For the text-containing cell, return its midpoint in [x, y] coordinate format. 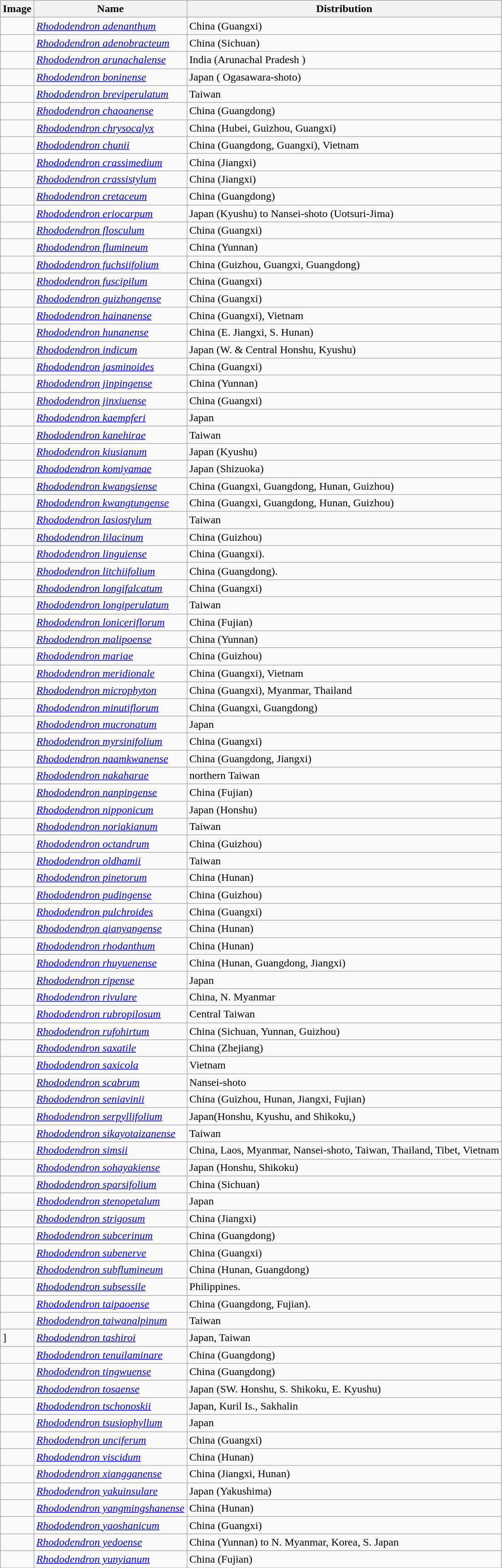
Rhododendron octandrum [110, 844]
Japan(Honshu, Kyushu, and Shikoku,) [344, 1116]
Rhododendron jasminoides [110, 367]
China (E. Jiangxi, S. Hunan) [344, 333]
Japan (Yakushima) [344, 1491]
Rhododendron chaoanense [110, 111]
China (Guangxi, Guangdong) [344, 707]
China (Hunan, Guangdong, Jiangxi) [344, 963]
Rhododendron jinxiuense [110, 401]
Rhododendron eriocarpum [110, 214]
Rhododendron ripense [110, 980]
China (Zhejiang) [344, 1048]
China (Guizhou, Guangxi, Guangdong) [344, 265]
Vietnam [344, 1065]
Rhododendron rubropilosum [110, 1014]
Japan ( Ogasawara-shoto) [344, 77]
Rhododendron minutiflorum [110, 707]
Rhododendron linguiense [110, 554]
China (Yunnan) to N. Myanmar, Korea, S. Japan [344, 1542]
Japan (Honshu, Shikoku) [344, 1167]
Rhododendron arunachalense [110, 60]
Rhododendron yedoense [110, 1542]
Rhododendron viscidum [110, 1457]
Rhododendron tosaense [110, 1389]
Japan, Taiwan [344, 1338]
Rhododendron yangmingshanense [110, 1508]
Rhododendron litchiifolium [110, 571]
Central Taiwan [344, 1014]
Rhododendron saxicola [110, 1065]
Rhododendron microphyton [110, 690]
China, Laos, Myanmar, Nansei-shoto, Taiwan, Thailand, Tibet, Vietnam [344, 1150]
Japan (W. & Central Honshu, Kyushu) [344, 350]
Rhododendron pinetorum [110, 878]
Rhododendron stenopetalum [110, 1201]
China (Guangdong, Guangxi), Vietnam [344, 145]
Image [17, 9]
Rhododendron mucronatum [110, 724]
Rhododendron rhodanthum [110, 946]
Rhododendron rivulare [110, 997]
Rhododendron cretaceum [110, 196]
Rhododendron taipaoense [110, 1304]
Rhododendron longiperulatum [110, 605]
Rhododendron subenerve [110, 1252]
Rhododendron yunyianum [110, 1559]
Japan (Kyushu) [344, 452]
Rhododendron qianyangense [110, 929]
Rhododendron subcerinum [110, 1235]
Rhododendron kiusianum [110, 452]
Philippines. [344, 1286]
Rhododendron noriakianum [110, 827]
China (Guizhou, Hunan, Jiangxi, Fujian) [344, 1099]
Rhododendron nakaharae [110, 776]
Rhododendron kanehirae [110, 435]
China (Guangdong, Fujian). [344, 1304]
Rhododendron subsessile [110, 1286]
Rhododendron taiwanalpinum [110, 1321]
Rhododendron naamkwanense [110, 759]
Rhododendron nanpingense [110, 793]
Rhododendron longifalcatum [110, 588]
Rhododendron rhuyuenense [110, 963]
Rhododendron tschonoskii [110, 1406]
Rhododendron chrysocalyx [110, 128]
China (Guangxi), Myanmar, Thailand [344, 690]
India (Arunachal Pradesh ) [344, 60]
Rhododendron oldhamii [110, 861]
Rhododendron lilacinum [110, 537]
Rhododendron tingwuense [110, 1372]
Rhododendron serpyllifolium [110, 1116]
Rhododendron mariae [110, 656]
Rhododendron rufohirtum [110, 1031]
Rhododendron sohayakiense [110, 1167]
Rhododendron fuchsiifolium [110, 265]
Rhododendron kaempferi [110, 418]
Rhododendron nipponicum [110, 810]
Japan, Kuril Is., Sakhalin [344, 1406]
China (Hunan, Guangdong) [344, 1269]
Japan (Shizuoka) [344, 469]
Rhododendron strigosum [110, 1218]
Rhododendron flumineum [110, 248]
northern Taiwan [344, 776]
Rhododendron loniceriflorum [110, 622]
Rhododendron hunanense [110, 333]
China (Sichuan, Yunnan, Guizhou) [344, 1031]
Rhododendron scabrum [110, 1082]
Rhododendron guizhongense [110, 299]
Rhododendron xiangganense [110, 1474]
Name [110, 9]
Rhododendron yakuinsulare [110, 1491]
Rhododendron boninense [110, 77]
Rhododendron hainanense [110, 316]
Rhododendron pulchroides [110, 912]
China (Guangdong, Jiangxi) [344, 759]
China (Jiangxi, Hunan) [344, 1474]
Rhododendron saxatile [110, 1048]
Rhododendron breviperulatum [110, 94]
Rhododendron meridionale [110, 673]
Rhododendron lasiostylum [110, 520]
Rhododendron jinpingense [110, 384]
Rhododendron flosculum [110, 231]
Rhododendron chunii [110, 145]
Rhododendron pudingense [110, 895]
Rhododendron unciferum [110, 1440]
Rhododendron sikayotaizanense [110, 1133]
Rhododendron adenanthum [110, 26]
Japan (SW. Honshu, S. Shikoku, E. Kyushu) [344, 1389]
China (Guangdong). [344, 571]
Rhododendron crassimedium [110, 162]
Rhododendron fuscipilum [110, 282]
Rhododendron subflumineum [110, 1269]
Rhododendron simsii [110, 1150]
Nansei-shoto [344, 1082]
] [17, 1338]
Rhododendron kwangtungense [110, 503]
Rhododendron indicum [110, 350]
Distribution [344, 9]
China, N. Myanmar [344, 997]
China (Guangxi). [344, 554]
Rhododendron myrsinifolium [110, 741]
Japan (Honshu) [344, 810]
Rhododendron crassistylum [110, 179]
Rhododendron malipoense [110, 639]
Rhododendron tenuilaminare [110, 1355]
Japan (Kyushu) to Nansei-shoto (Uotsuri-Jima) [344, 214]
Rhododendron tashiroi [110, 1338]
Rhododendron adenobracteum [110, 43]
Rhododendron tsusiophyllum [110, 1423]
China (Hubei, Guizhou, Guangxi) [344, 128]
Rhododendron sparsifolium [110, 1184]
Rhododendron komiyamae [110, 469]
Rhododendron seniavinii [110, 1099]
Rhododendron kwangsiense [110, 486]
Rhododendron yaoshanicum [110, 1525]
